Identify which cell holds the provided text, then report its (x, y) central coordinate. 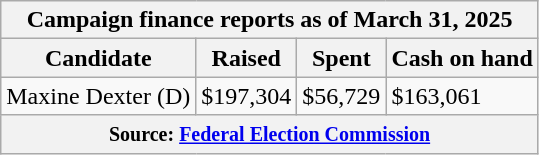
Spent (342, 58)
Cash on hand (462, 58)
$163,061 (462, 96)
$197,304 (246, 96)
Candidate (98, 58)
Maxine Dexter (D) (98, 96)
Raised (246, 58)
Campaign finance reports as of March 31, 2025 (270, 20)
$56,729 (342, 96)
Source: Federal Election Commission (270, 134)
